Detect which cell encompasses the target text, then output its (x, y) center coordinate. 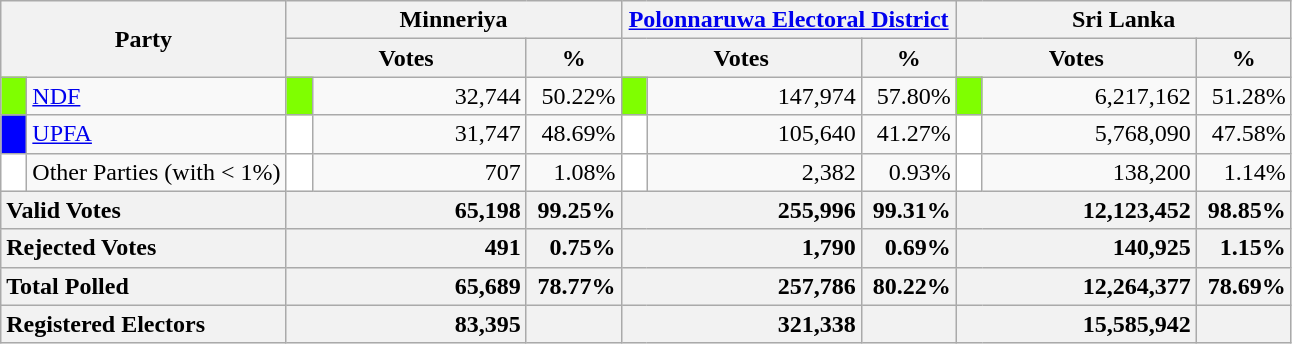
2,382 (754, 172)
140,925 (1076, 248)
0.75% (574, 248)
78.77% (574, 286)
1,790 (741, 248)
Valid Votes (144, 210)
50.22% (574, 96)
Rejected Votes (144, 248)
98.85% (1244, 210)
48.69% (574, 134)
1.08% (574, 172)
41.27% (908, 134)
12,123,452 (1076, 210)
1.15% (1244, 248)
12,264,377 (1076, 286)
Polonnaruwa Electoral District (788, 20)
Sri Lanka (1124, 20)
5,768,090 (1089, 134)
Total Polled (144, 286)
UPFA (156, 134)
6,217,162 (1089, 96)
491 (406, 248)
138,200 (1089, 172)
NDF (156, 96)
99.31% (908, 210)
78.69% (1244, 286)
51.28% (1244, 96)
0.93% (908, 172)
Other Parties (with < 1%) (156, 172)
80.22% (908, 286)
Party (144, 39)
15,585,942 (1076, 324)
707 (419, 172)
65,198 (406, 210)
Registered Electors (144, 324)
147,974 (754, 96)
255,996 (741, 210)
32,744 (419, 96)
321,338 (741, 324)
0.69% (908, 248)
57.80% (908, 96)
Minneriya (454, 20)
99.25% (574, 210)
31,747 (419, 134)
83,395 (406, 324)
47.58% (1244, 134)
105,640 (754, 134)
1.14% (1244, 172)
65,689 (406, 286)
257,786 (741, 286)
